Provide the (x, y) coordinate of the cell's center where the given text is located.  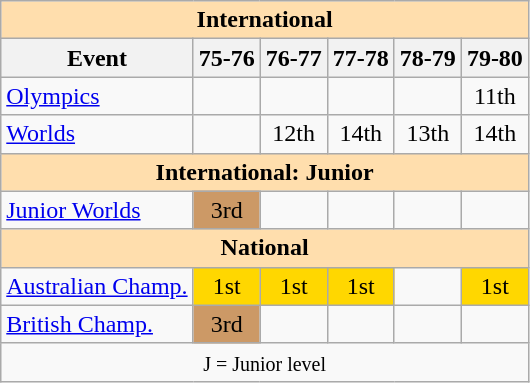
11th (494, 96)
Junior Worlds (97, 210)
12th (294, 134)
13th (428, 134)
British Champ. (97, 324)
National (265, 248)
International (265, 20)
75-76 (226, 58)
Worlds (97, 134)
J = Junior level (265, 362)
79-80 (494, 58)
77-78 (360, 58)
Olympics (97, 96)
Australian Champ. (97, 286)
78-79 (428, 58)
International: Junior (265, 172)
76-77 (294, 58)
Event (97, 58)
